Scan for the cell matching the given text and deliver its (x, y) coordinate at center. 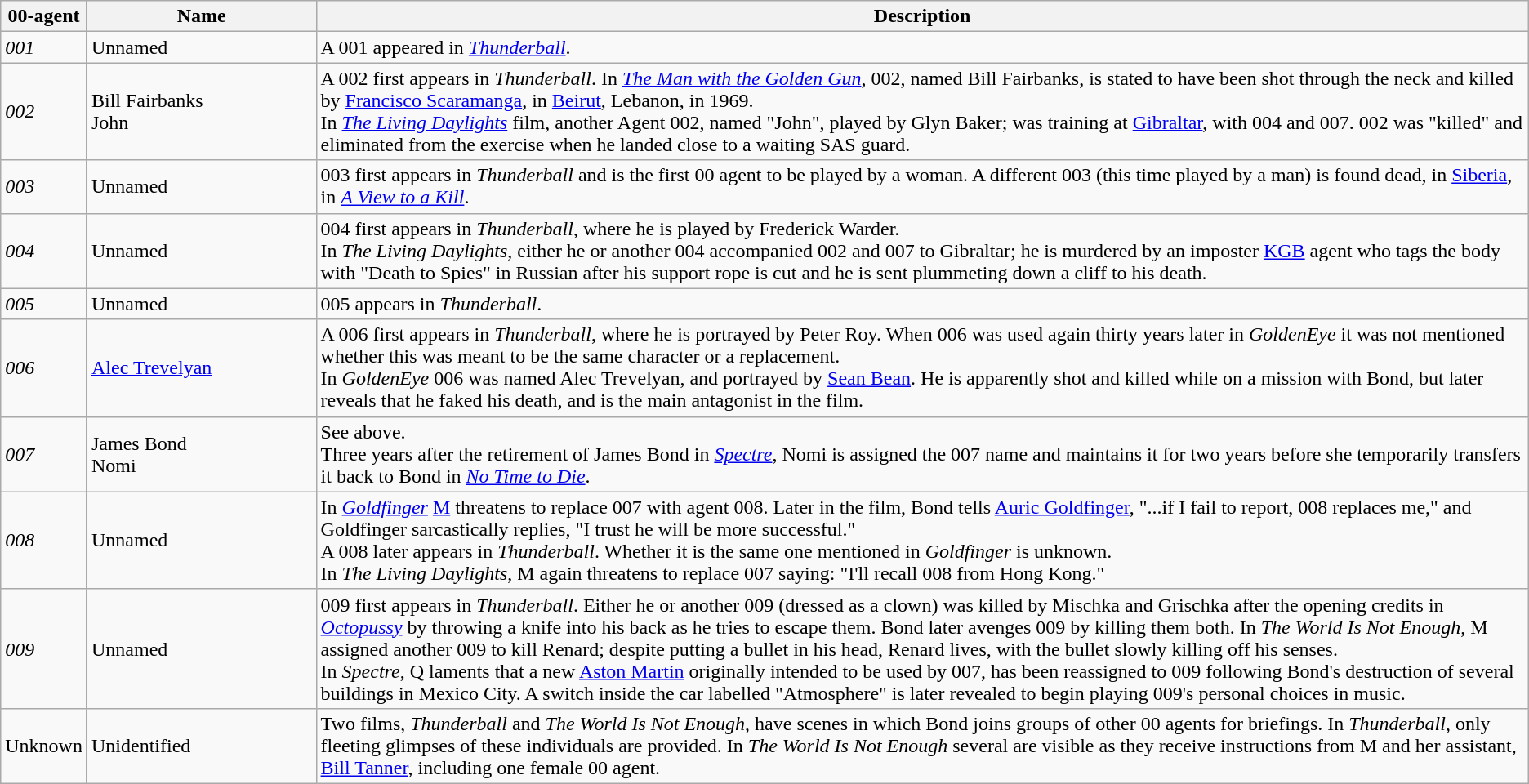
Bill FairbanksJohn (201, 111)
006 (44, 367)
Name (201, 16)
008 (44, 541)
003 (44, 186)
005 appears in Thunderball. (922, 304)
Description (922, 16)
00-agent (44, 16)
Unidentified (201, 746)
001 (44, 47)
Unknown (44, 746)
004 (44, 251)
009 (44, 648)
James BondNomi (201, 454)
007 (44, 454)
A 001 appeared in Thunderball. (922, 47)
002 (44, 111)
005 (44, 304)
Alec Trevelyan (201, 367)
